Identify which cell holds the provided text, then report its (X, Y) central coordinate. 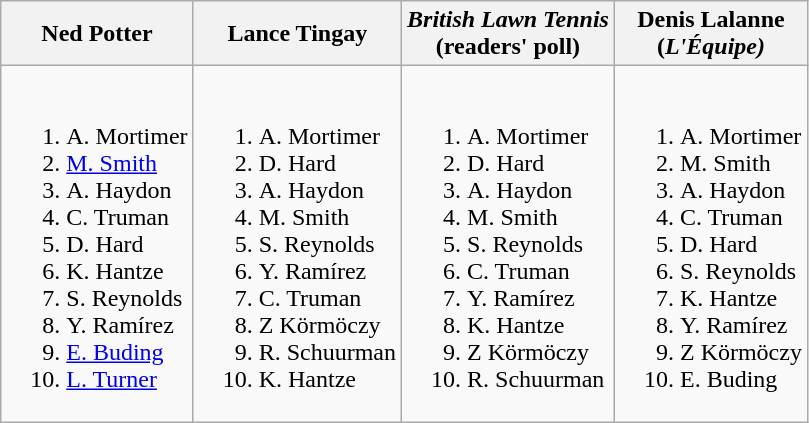
A. Mortimer D. Hard A. Haydon M. Smith S. Reynolds Y. Ramírez C. Truman Z Körmöczy R. Schuurman K. Hantze (297, 244)
A. Mortimer M. Smith A. Haydon C. Truman D. Hard K. Hantze S. Reynolds Y. Ramírez E. Buding L. Turner (97, 244)
A. Mortimer M. Smith A. Haydon C. Truman D. Hard S. Reynolds K. Hantze Y. Ramírez Z Körmöczy E. Buding (710, 244)
Ned Potter (97, 34)
A. Mortimer D. Hard A. Haydon M. Smith S. Reynolds C. Truman Y. Ramírez K. Hantze Z Körmöczy R. Schuurman (508, 244)
Lance Tingay (297, 34)
British Lawn Tennis(readers' poll) (508, 34)
Denis Lalanne(L'Équipe) (710, 34)
